From the cell containing the given text, extract its center point as (X, Y) coordinate. 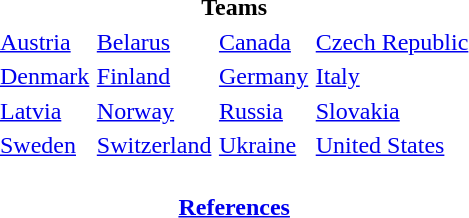
Ukraine (263, 145)
Norway (154, 111)
Germany (263, 77)
Belarus (154, 42)
Russia (263, 111)
Switzerland (154, 145)
Finland (154, 77)
Canada (263, 42)
